Provide the (X, Y) coordinate of the cell's center where the given text is located.  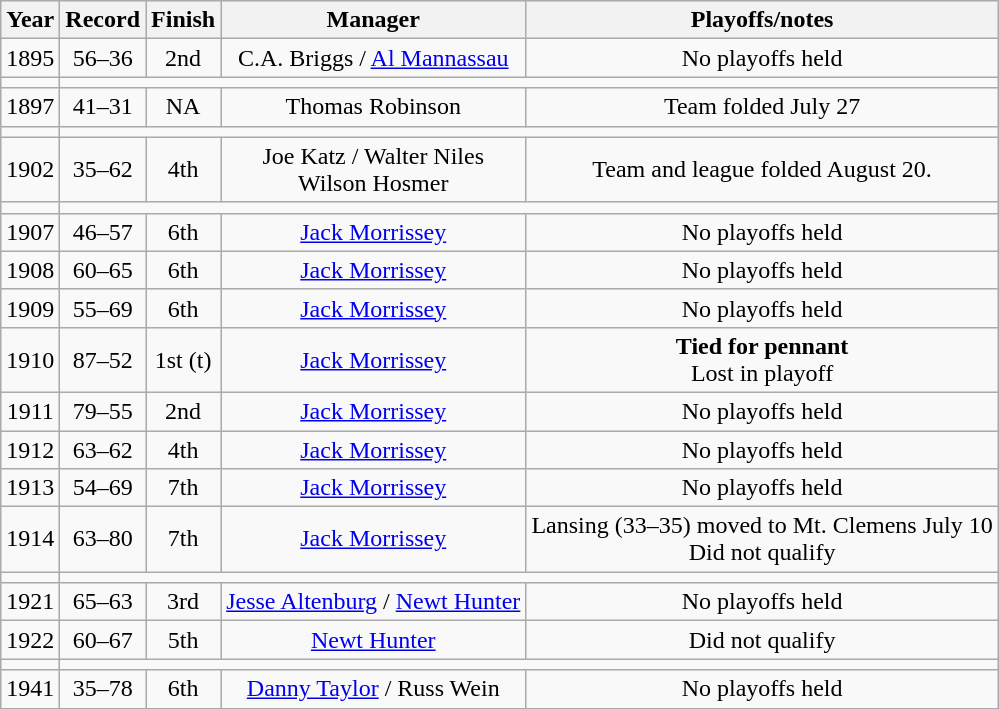
35–62 (103, 170)
C.A. Briggs / Al Mannassau (374, 58)
NA (184, 107)
1895 (30, 58)
1910 (30, 360)
46–57 (103, 232)
Lansing (33–35) moved to Mt. Clemens July 10Did not qualify (762, 540)
1912 (30, 449)
Team folded July 27 (762, 107)
Newt Hunter (374, 640)
Playoffs/notes (762, 20)
Danny Taylor / Russ Wein (374, 689)
1922 (30, 640)
Jesse Altenburg / Newt Hunter (374, 602)
63–62 (103, 449)
1907 (30, 232)
1921 (30, 602)
87–52 (103, 360)
55–69 (103, 308)
56–36 (103, 58)
1908 (30, 270)
Finish (184, 20)
Joe Katz / Walter Niles Wilson Hosmer (374, 170)
79–55 (103, 411)
3rd (184, 602)
Record (103, 20)
1909 (30, 308)
1941 (30, 689)
Tied for pennant Lost in playoff (762, 360)
1913 (30, 488)
Team and league folded August 20. (762, 170)
65–63 (103, 602)
60–65 (103, 270)
1914 (30, 540)
1897 (30, 107)
60–67 (103, 640)
41–31 (103, 107)
Thomas Robinson (374, 107)
1902 (30, 170)
5th (184, 640)
Did not qualify (762, 640)
Year (30, 20)
63–80 (103, 540)
Manager (374, 20)
35–78 (103, 689)
1st (t) (184, 360)
54–69 (103, 488)
1911 (30, 411)
